Provide the [X, Y] coordinate of the cell's center where the given text is located.  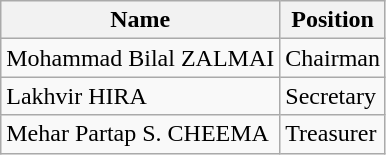
Secretary [333, 96]
Chairman [333, 58]
Treasurer [333, 134]
Lakhvir HIRA [140, 96]
Name [140, 20]
Mehar Partap S. CHEEMA [140, 134]
Position [333, 20]
Mohammad Bilal ZALMAI [140, 58]
